Scan for the cell matching the given text and deliver its (X, Y) coordinate at center. 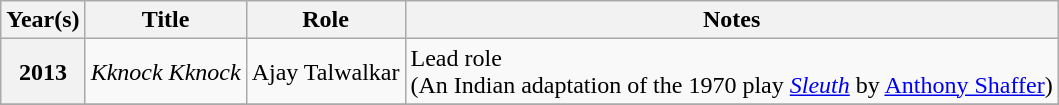
Ajay Talwalkar (326, 72)
Kknock Kknock (166, 72)
Lead role(An Indian adaptation of the 1970 play Sleuth by Anthony Shaffer) (732, 72)
Title (166, 20)
Role (326, 20)
Year(s) (43, 20)
Notes (732, 20)
2013 (43, 72)
